Identify which cell holds the provided text, then report its (x, y) central coordinate. 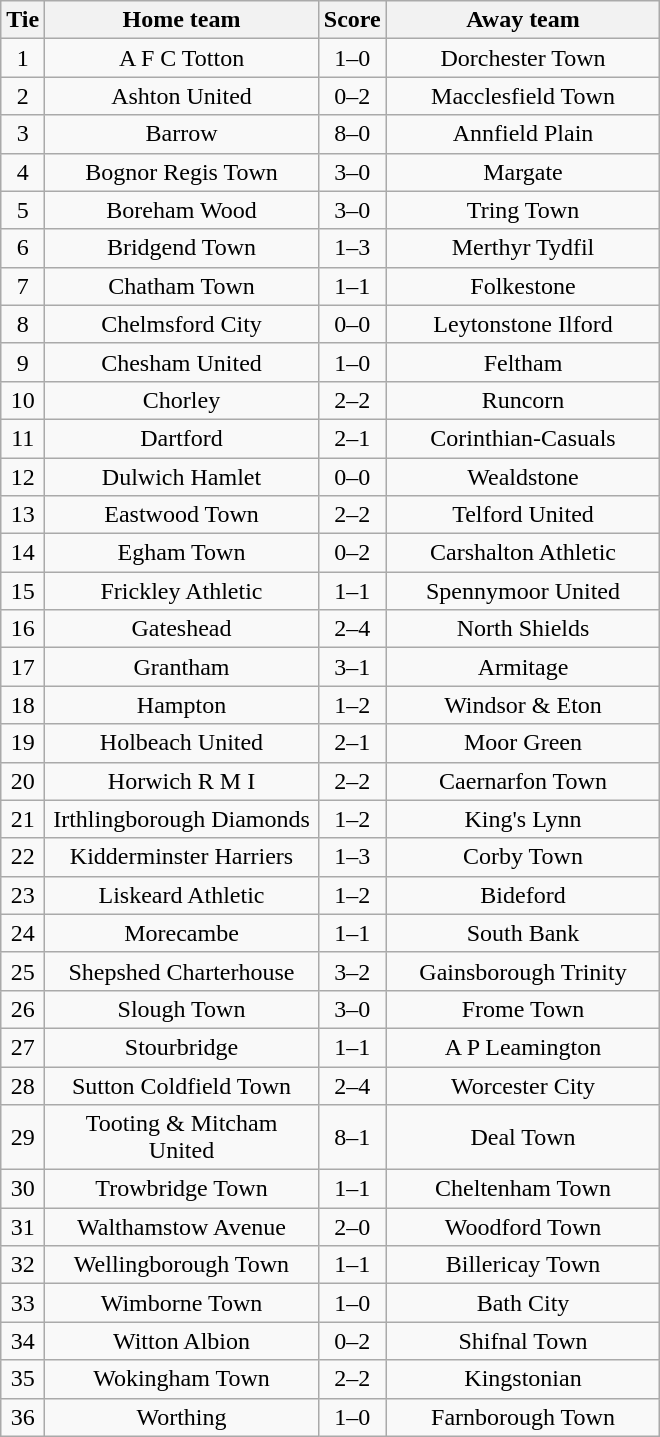
Holbeach United (182, 743)
Bridgend Town (182, 248)
Chelmsford City (182, 324)
Barrow (182, 134)
Gainsborough Trinity (523, 971)
King's Lynn (523, 819)
Windsor & Eton (523, 705)
Billericay Town (523, 1265)
Horwich R M I (182, 781)
Chatham Town (182, 286)
Kingstonian (523, 1379)
Frome Town (523, 1009)
Armitage (523, 667)
Wokingham Town (182, 1379)
Spennymoor United (523, 591)
28 (23, 1085)
Annfield Plain (523, 134)
17 (23, 667)
Hampton (182, 705)
12 (23, 477)
A P Leamington (523, 1047)
8–1 (352, 1138)
Worthing (182, 1417)
Macclesfield Town (523, 96)
Runcorn (523, 400)
22 (23, 857)
Kidderminster Harriers (182, 857)
Dulwich Hamlet (182, 477)
19 (23, 743)
Ashton United (182, 96)
Wealdstone (523, 477)
Chorley (182, 400)
Frickley Athletic (182, 591)
30 (23, 1189)
North Shields (523, 629)
Score (352, 20)
9 (23, 362)
A F C Totton (182, 58)
3 (23, 134)
Away team (523, 20)
Feltham (523, 362)
Tring Town (523, 210)
Eastwood Town (182, 515)
Egham Town (182, 553)
21 (23, 819)
Irthlingborough Diamonds (182, 819)
4 (23, 172)
Home team (182, 20)
Merthyr Tydfil (523, 248)
Shifnal Town (523, 1341)
24 (23, 933)
Shepshed Charterhouse (182, 971)
36 (23, 1417)
Farnborough Town (523, 1417)
2–0 (352, 1227)
23 (23, 895)
Moor Green (523, 743)
25 (23, 971)
11 (23, 438)
Slough Town (182, 1009)
Tie (23, 20)
7 (23, 286)
Woodford Town (523, 1227)
32 (23, 1265)
Wimborne Town (182, 1303)
South Bank (523, 933)
3–1 (352, 667)
13 (23, 515)
Corinthian-Casuals (523, 438)
Deal Town (523, 1138)
Stourbridge (182, 1047)
Sutton Coldfield Town (182, 1085)
15 (23, 591)
34 (23, 1341)
Walthamstow Avenue (182, 1227)
Wellingborough Town (182, 1265)
33 (23, 1303)
Morecambe (182, 933)
35 (23, 1379)
Dorchester Town (523, 58)
1 (23, 58)
Bideford (523, 895)
8 (23, 324)
Caernarfon Town (523, 781)
Witton Albion (182, 1341)
29 (23, 1138)
10 (23, 400)
31 (23, 1227)
Chesham United (182, 362)
Carshalton Athletic (523, 553)
Margate (523, 172)
Tooting & Mitcham United (182, 1138)
27 (23, 1047)
Grantham (182, 667)
Gateshead (182, 629)
Leytonstone Ilford (523, 324)
Cheltenham Town (523, 1189)
Dartford (182, 438)
6 (23, 248)
Folkestone (523, 286)
Worcester City (523, 1085)
14 (23, 553)
Boreham Wood (182, 210)
Corby Town (523, 857)
20 (23, 781)
8–0 (352, 134)
18 (23, 705)
Liskeard Athletic (182, 895)
26 (23, 1009)
Bath City (523, 1303)
Trowbridge Town (182, 1189)
3–2 (352, 971)
5 (23, 210)
2 (23, 96)
Bognor Regis Town (182, 172)
Telford United (523, 515)
16 (23, 629)
